Capture the cell that displays the provided text and extract its [X, Y] central coordinate. 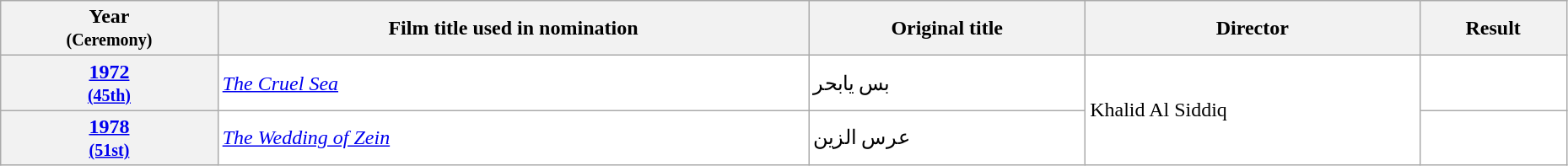
Result [1493, 29]
1978(51st) [110, 138]
Khalid Al Siddiq [1253, 110]
Director [1253, 29]
The Cruel Sea [513, 83]
Original title [947, 29]
The Wedding of Zein [513, 138]
1972(45th) [110, 83]
عرس الزين [947, 138]
Year(Ceremony) [110, 29]
بس يابحر [947, 83]
Film title used in nomination [513, 29]
